Return [x, y] of the center of cell containing provided text 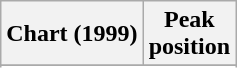
Chart (1999) [72, 34]
Peakposition [189, 34]
